Pinpoint the cell where the given text exists, returning its [X, Y] midpoint coordinate. 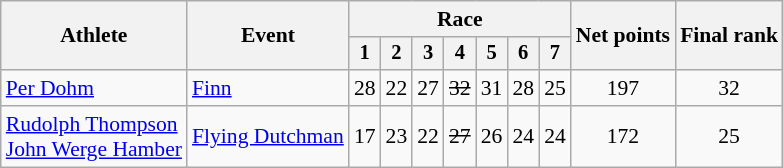
Athlete [94, 36]
Event [268, 36]
Rudolph ThompsonJohn Werge Hamber [94, 136]
4 [460, 54]
Flying Dutchman [268, 136]
7 [555, 54]
1 [365, 54]
Final rank [729, 36]
197 [623, 88]
172 [623, 136]
2 [397, 54]
23 [397, 136]
5 [492, 54]
Race [460, 19]
Per Dohm [94, 88]
17 [365, 136]
3 [428, 54]
Finn [268, 88]
31 [492, 88]
26 [492, 136]
Net points [623, 36]
6 [523, 54]
